From the cell containing the given text, extract its center point as [X, Y] coordinate. 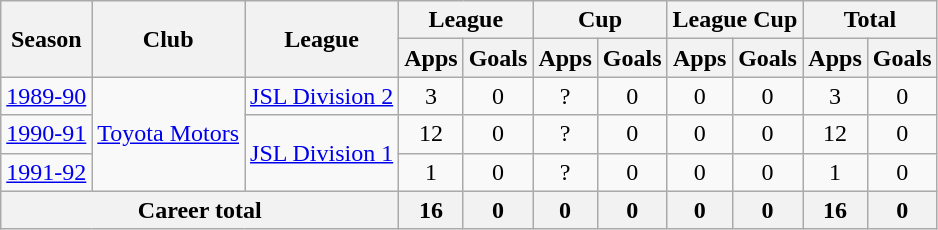
Toyota Motors [168, 134]
Total [870, 20]
League Cup [735, 20]
Cup [600, 20]
1991-92 [46, 172]
Career total [200, 210]
JSL Division 2 [322, 96]
JSL Division 1 [322, 153]
1989-90 [46, 96]
1990-91 [46, 134]
Club [168, 39]
Season [46, 39]
